Scan for the cell matching the given text and deliver its (x, y) coordinate at center. 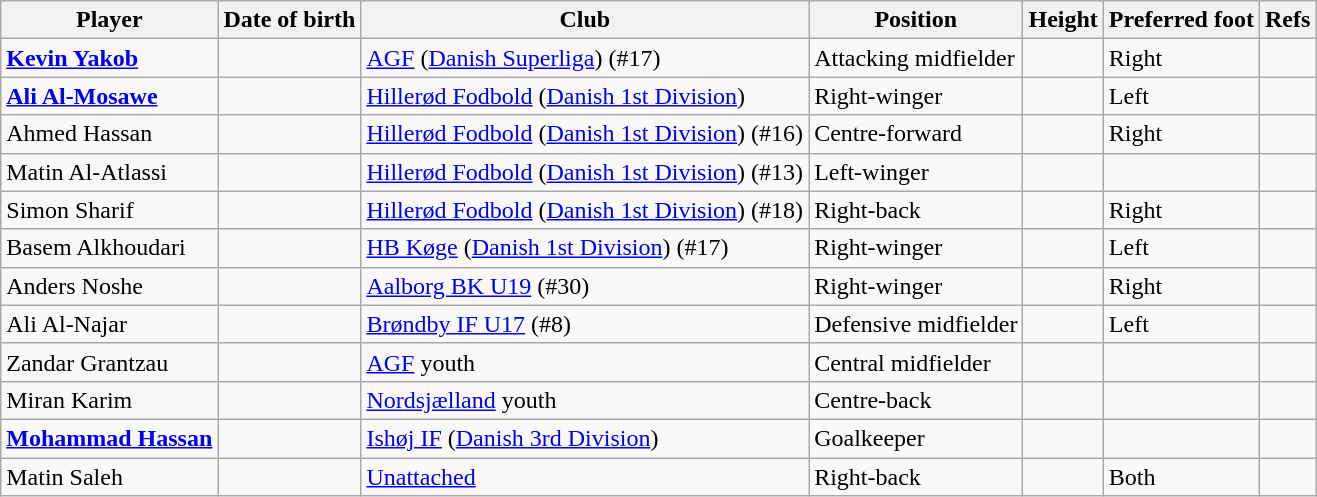
Miran Karim (110, 400)
Date of birth (290, 20)
Hillerød Fodbold (Danish 1st Division) (#18) (585, 210)
Matin Al-Atlassi (110, 172)
AGF (Danish Superliga) (#17) (585, 58)
Preferred foot (1181, 20)
Refs (1287, 20)
Matin Saleh (110, 477)
Hillerød Fodbold (Danish 1st Division) (#13) (585, 172)
Nordsjælland youth (585, 400)
Left-winger (916, 172)
Mohammad Hassan (110, 438)
AGF youth (585, 362)
Ali Al-Najar (110, 324)
Both (1181, 477)
Centre-forward (916, 134)
Hillerød Fodbold (Danish 1st Division) (#16) (585, 134)
Player (110, 20)
Ali Al-Mosawe (110, 96)
Anders Noshe (110, 286)
Goalkeeper (916, 438)
Brøndby IF U17 (#8) (585, 324)
Zandar Grantzau (110, 362)
Unattached (585, 477)
Club (585, 20)
Aalborg BK U19 (#30) (585, 286)
Attacking midfielder (916, 58)
Centre-back (916, 400)
Hillerød Fodbold (Danish 1st Division) (585, 96)
Basem Alkhoudari (110, 248)
Position (916, 20)
Simon Sharif (110, 210)
Kevin Yakob (110, 58)
HB Køge (Danish 1st Division) (#17) (585, 248)
Height (1063, 20)
Ahmed Hassan (110, 134)
Central midfielder (916, 362)
Ishøj IF (Danish 3rd Division) (585, 438)
Defensive midfielder (916, 324)
